Capture the cell that displays the provided text and extract its (X, Y) central coordinate. 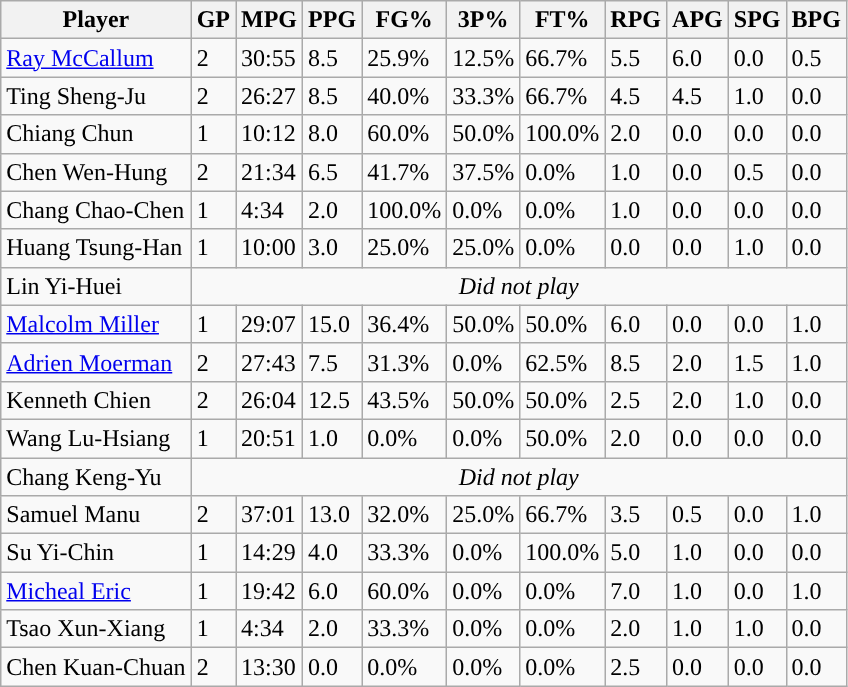
19:42 (270, 591)
FG% (404, 20)
Chen Wen-Hung (96, 172)
10:12 (270, 134)
25.9% (404, 58)
40.0% (404, 96)
7.5 (332, 362)
3P% (484, 20)
Wang Lu-Hsiang (96, 438)
Chiang Chun (96, 134)
Player (96, 20)
20:51 (270, 438)
Chen Kuan-Chuan (96, 667)
12.5% (484, 58)
Ting Sheng-Ju (96, 96)
13.0 (332, 515)
15.0 (332, 324)
Lin Yi-Huei (96, 286)
Micheal Eric (96, 591)
8.0 (332, 134)
1.5 (757, 362)
10:00 (270, 248)
3.0 (332, 248)
43.5% (404, 400)
MPG (270, 20)
14:29 (270, 553)
Samuel Manu (96, 515)
3.5 (636, 515)
FT% (562, 20)
31.3% (404, 362)
Huang Tsung-Han (96, 248)
37:01 (270, 515)
37.5% (484, 172)
4.0 (332, 553)
APG (698, 20)
GP (213, 20)
Kenneth Chien (96, 400)
RPG (636, 20)
Malcolm Miller (96, 324)
26:27 (270, 96)
BPG (816, 20)
5.0 (636, 553)
SPG (757, 20)
21:34 (270, 172)
5.5 (636, 58)
36.4% (404, 324)
29:07 (270, 324)
Chang Chao-Chen (96, 210)
Tsao Xun-Xiang (96, 629)
PPG (332, 20)
30:55 (270, 58)
62.5% (562, 362)
6.5 (332, 172)
12.5 (332, 400)
7.0 (636, 591)
26:04 (270, 400)
41.7% (404, 172)
Su Yi-Chin (96, 553)
27:43 (270, 362)
13:30 (270, 667)
Adrien Moerman (96, 362)
Chang Keng-Yu (96, 477)
32.0% (404, 515)
Ray McCallum (96, 58)
